Locate the cell with the specified text and output its (X, Y) center coordinate. 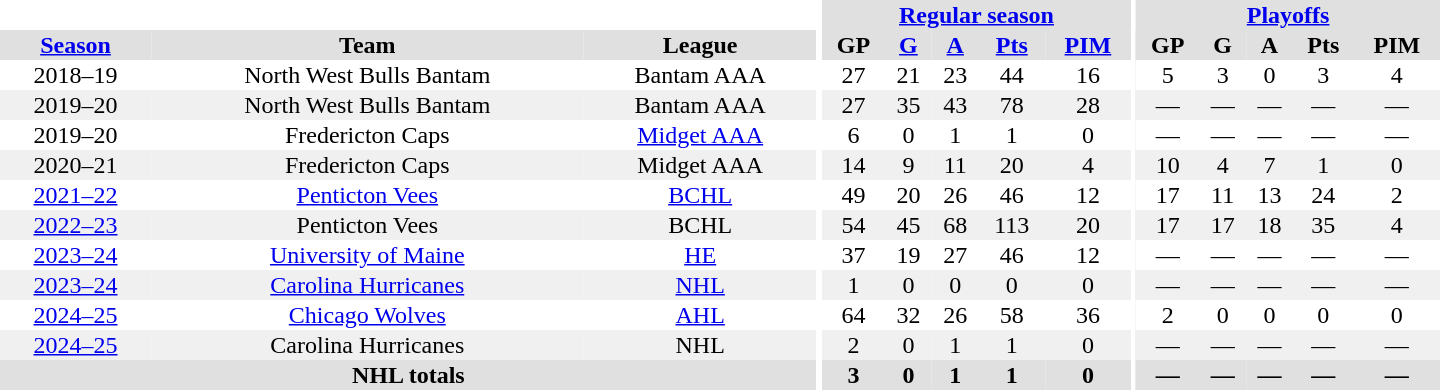
University of Maine (368, 255)
League (700, 45)
21 (908, 75)
43 (956, 105)
Playoffs (1288, 15)
45 (908, 225)
16 (1088, 75)
28 (1088, 105)
23 (956, 75)
6 (854, 135)
Chicago Wolves (368, 315)
Regular season (976, 15)
NHL totals (408, 375)
9 (908, 165)
14 (854, 165)
2018–19 (76, 75)
54 (854, 225)
7 (1270, 165)
36 (1088, 315)
AHL (700, 315)
13 (1270, 195)
2022–23 (76, 225)
19 (908, 255)
Season (76, 45)
24 (1324, 195)
2021–22 (76, 195)
32 (908, 315)
64 (854, 315)
HE (700, 255)
113 (1012, 225)
5 (1168, 75)
49 (854, 195)
78 (1012, 105)
2020–21 (76, 165)
58 (1012, 315)
10 (1168, 165)
37 (854, 255)
18 (1270, 225)
68 (956, 225)
Team (368, 45)
44 (1012, 75)
